Capture the cell that displays the provided text and extract its [x, y] central coordinate. 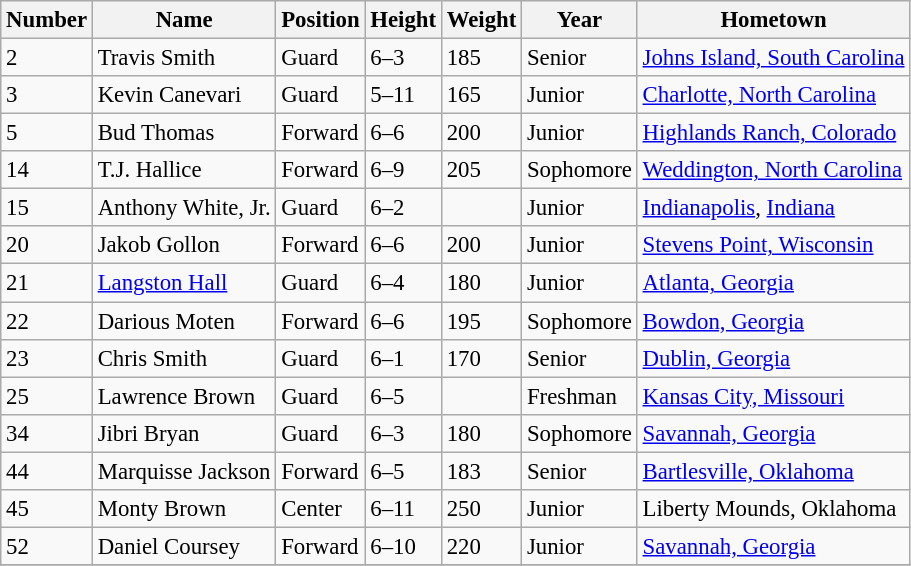
Year [580, 20]
Monty Brown [184, 509]
250 [481, 509]
Bud Thomas [184, 133]
21 [47, 283]
Bartlesville, Oklahoma [774, 471]
Johns Island, South Carolina [774, 58]
170 [481, 358]
185 [481, 58]
165 [481, 95]
6–1 [403, 358]
Freshman [580, 396]
Highlands Ranch, Colorado [774, 133]
T.J. Hallice [184, 170]
45 [47, 509]
14 [47, 170]
183 [481, 471]
22 [47, 321]
Marquisse Jackson [184, 471]
Kansas City, Missouri [774, 396]
5 [47, 133]
6–9 [403, 170]
Bowdon, Georgia [774, 321]
Stevens Point, Wisconsin [774, 245]
Chris Smith [184, 358]
34 [47, 433]
Hometown [774, 20]
6–10 [403, 546]
20 [47, 245]
23 [47, 358]
Weddington, North Carolina [774, 170]
Name [184, 20]
Darious Moten [184, 321]
Anthony White, Jr. [184, 208]
5–11 [403, 95]
Liberty Mounds, Oklahoma [774, 509]
Daniel Coursey [184, 546]
205 [481, 170]
6–4 [403, 283]
Weight [481, 20]
Center [320, 509]
Number [47, 20]
Indianapolis, Indiana [774, 208]
Atlanta, Georgia [774, 283]
6–2 [403, 208]
Jakob Gollon [184, 245]
2 [47, 58]
6–11 [403, 509]
Travis Smith [184, 58]
Charlotte, North Carolina [774, 95]
220 [481, 546]
3 [47, 95]
Kevin Canevari [184, 95]
Height [403, 20]
195 [481, 321]
Dublin, Georgia [774, 358]
25 [47, 396]
Langston Hall [184, 283]
Position [320, 20]
52 [47, 546]
15 [47, 208]
Jibri Bryan [184, 433]
44 [47, 471]
Lawrence Brown [184, 396]
